Detect which cell encompasses the target text, then output its [x, y] center coordinate. 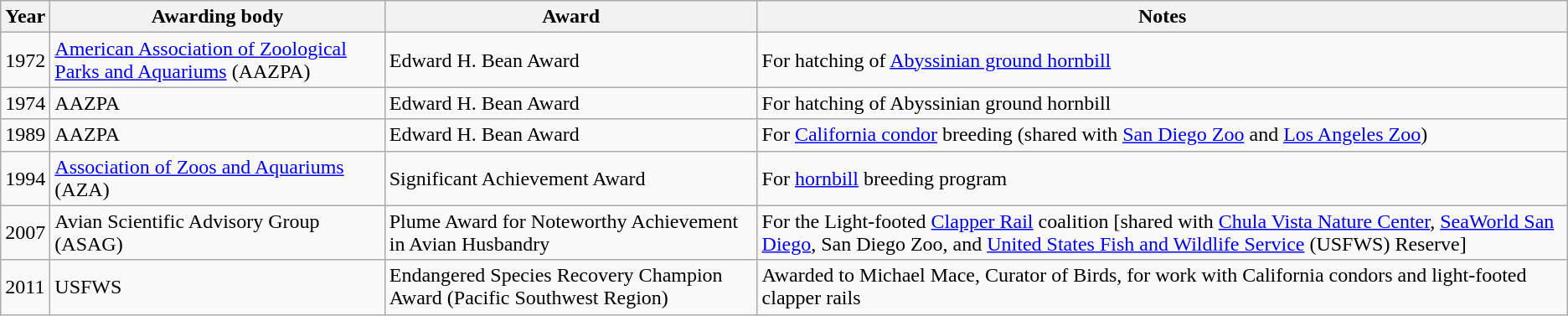
Endangered Species Recovery Champion Award (Pacific Southwest Region) [571, 287]
Avian Scientific Advisory Group (ASAG) [218, 233]
American Association of Zoological Parks and Aquariums (AAZPA) [218, 60]
Year [25, 17]
Awarded to Michael Mace, Curator of Birds, for work with California condors and light-footed clapper rails [1163, 287]
2007 [25, 233]
1972 [25, 60]
For hornbill breeding program [1163, 178]
For California condor breeding (shared with San Diego Zoo and Los Angeles Zoo) [1163, 135]
Association of Zoos and Aquariums (AZA) [218, 178]
2011 [25, 287]
USFWS [218, 287]
1989 [25, 135]
Plume Award for Noteworthy Achievement in Avian Husbandry [571, 233]
1994 [25, 178]
Awarding body [218, 17]
Notes [1163, 17]
1974 [25, 103]
Award [571, 17]
Significant Achievement Award [571, 178]
